Output the [x, y] coordinate of the center of the cell containing the given text.  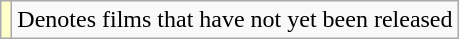
Denotes films that have not yet been released [235, 20]
